Determine the (x, y) coordinate at the center of the cell enclosing the given text.  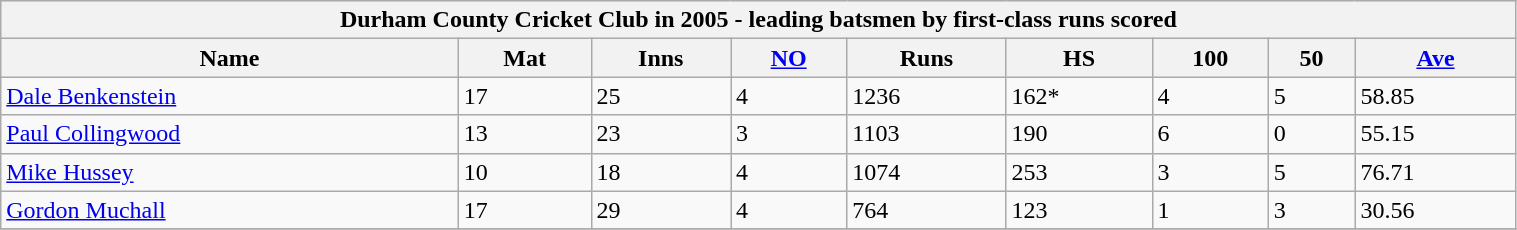
Mike Hussey (230, 172)
Name (230, 58)
23 (661, 134)
58.85 (1436, 96)
10 (524, 172)
29 (661, 210)
1074 (926, 172)
253 (1079, 172)
Inns (661, 58)
1103 (926, 134)
Gordon Muchall (230, 210)
123 (1079, 210)
30.56 (1436, 210)
Durham County Cricket Club in 2005 - leading batsmen by first-class runs scored (758, 20)
Mat (524, 58)
50 (1312, 58)
18 (661, 172)
55.15 (1436, 134)
0 (1312, 134)
25 (661, 96)
1236 (926, 96)
100 (1210, 58)
Ave (1436, 58)
HS (1079, 58)
764 (926, 210)
1 (1210, 210)
Paul Collingwood (230, 134)
6 (1210, 134)
76.71 (1436, 172)
Runs (926, 58)
Dale Benkenstein (230, 96)
13 (524, 134)
162* (1079, 96)
190 (1079, 134)
NO (788, 58)
